Identify which cell holds the provided text, then report its [x, y] central coordinate. 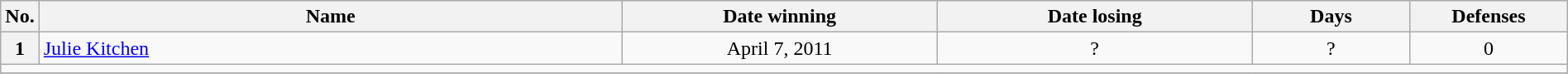
Date losing [1095, 17]
Date winning [779, 17]
No. [20, 17]
April 7, 2011 [779, 48]
Defenses [1489, 17]
1 [20, 48]
Name [331, 17]
0 [1489, 48]
Days [1331, 17]
Julie Kitchen [331, 48]
